For the text-containing cell, return its midpoint in (X, Y) coordinate format. 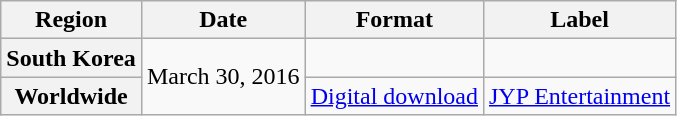
Label (579, 20)
Format (394, 20)
Worldwide (72, 96)
JYP Entertainment (579, 96)
March 30, 2016 (223, 77)
Region (72, 20)
Digital download (394, 96)
South Korea (72, 58)
Date (223, 20)
